Scan for the cell matching the given text and deliver its (X, Y) coordinate at center. 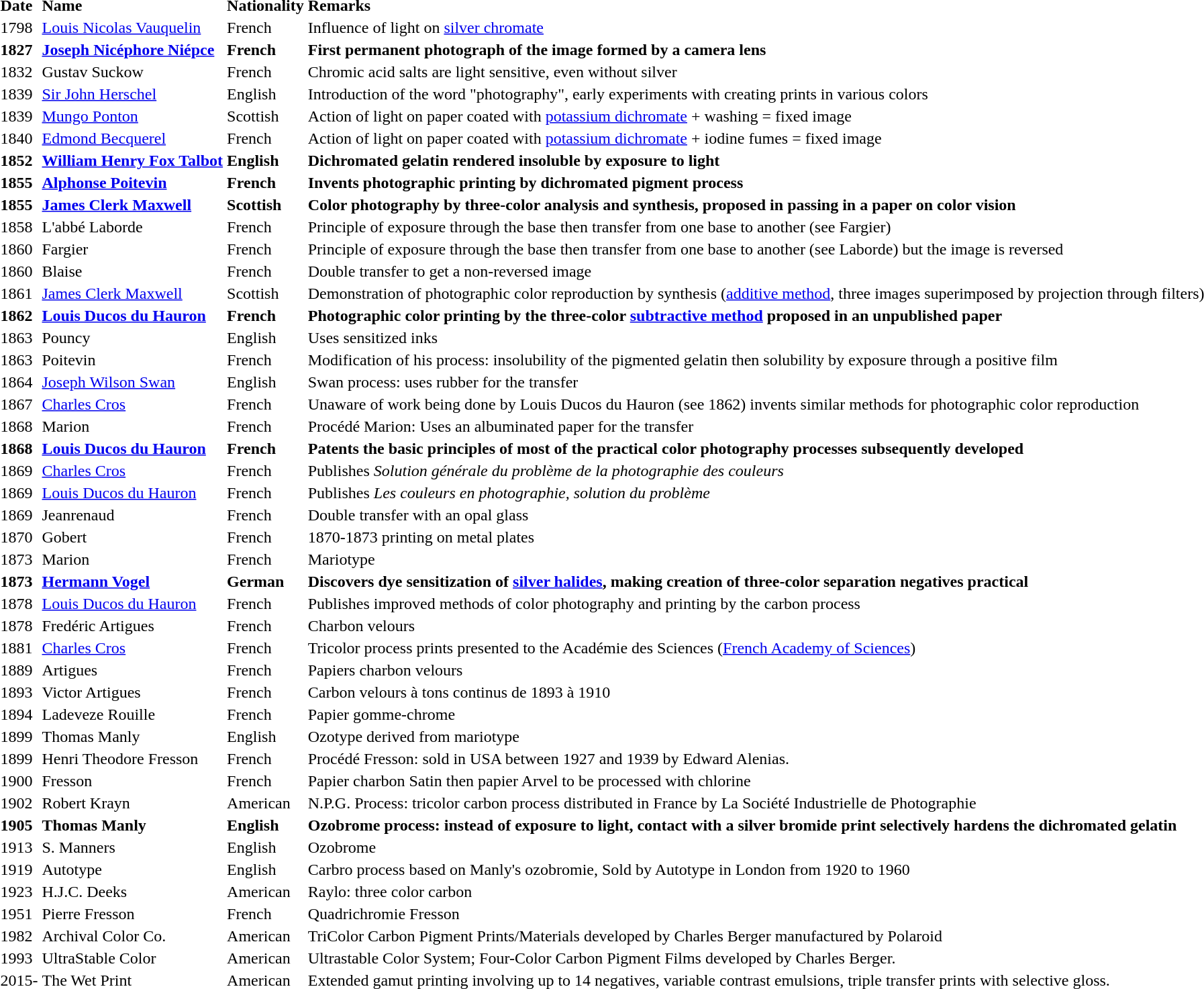
Gustav Suckow (133, 72)
Joseph Wilson Swan (133, 382)
Hermann Vogel (133, 581)
Blaise (133, 271)
Mungo Ponton (133, 116)
Ladeveze Rouille (133, 714)
UltraStable Color (133, 958)
Fredéric Artigues (133, 626)
Pierre Fresson (133, 914)
Robert Krayn (133, 803)
German (266, 581)
Fargier (133, 249)
Joseph Nicéphore Niépce (133, 50)
H.J.C. Deeks (133, 892)
Alphonse Poitevin (133, 183)
Fresson (133, 781)
S. Manners (133, 847)
L'abbé Laborde (133, 227)
Archival Color Co. (133, 936)
Gobert (133, 537)
Edmond Becquerel (133, 138)
Louis Nicolas Vauquelin (133, 28)
Autotype (133, 869)
Pouncy (133, 338)
Victor Artigues (133, 692)
Artigues (133, 670)
Poitevin (133, 360)
William Henry Fox Talbot (133, 160)
Sir John Herschel (133, 94)
Jeanrenaud (133, 515)
Henri Theodore Fresson (133, 759)
